Identify which cell holds the provided text, then report its [X, Y] central coordinate. 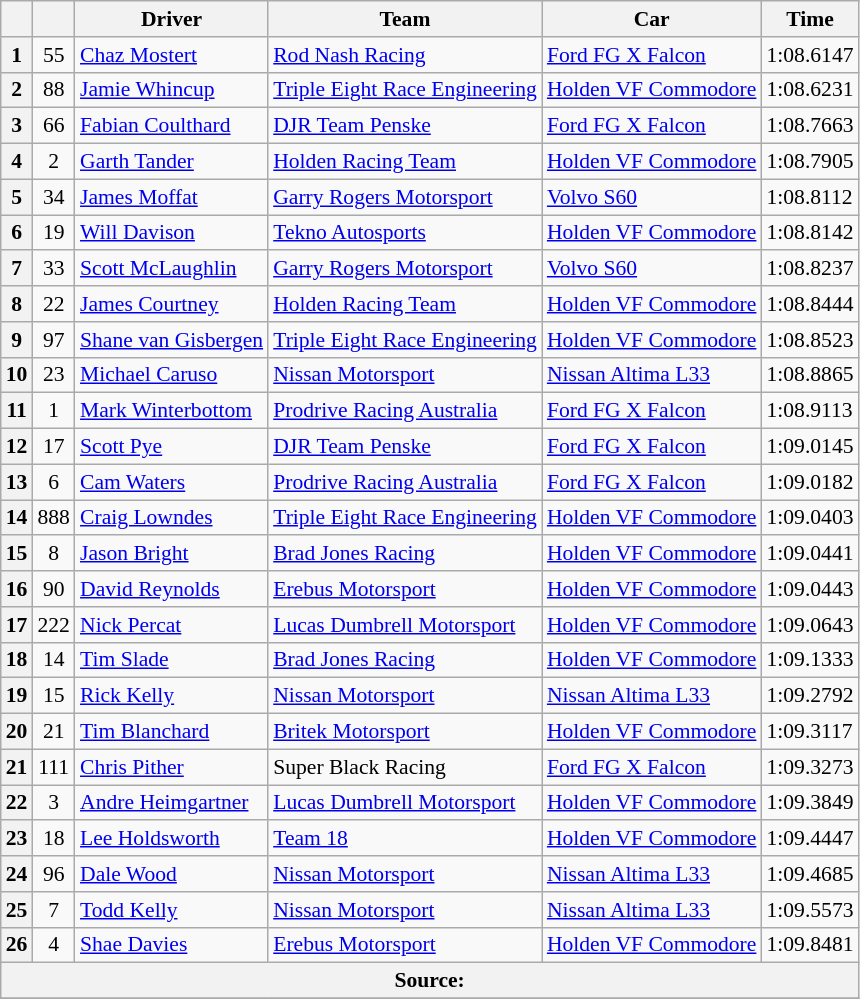
Tim Blanchard [172, 732]
1:08.8237 [810, 269]
Super Black Racing [405, 767]
1:08.8142 [810, 233]
96 [54, 874]
Michael Caruso [172, 375]
25 [17, 910]
Andre Heimgartner [172, 803]
Dale Wood [172, 874]
Todd Kelly [172, 910]
Craig Lowndes [172, 518]
1:08.9113 [810, 411]
David Reynolds [172, 589]
1:09.0443 [810, 589]
Lee Holdsworth [172, 839]
1:08.6231 [810, 90]
1:09.3273 [810, 767]
888 [54, 518]
Driver [172, 19]
66 [54, 126]
Garth Tander [172, 162]
James Moffat [172, 197]
1:09.3117 [810, 732]
Rod Nash Racing [405, 55]
Team 18 [405, 839]
Scott Pye [172, 447]
1:08.6147 [810, 55]
111 [54, 767]
9 [17, 340]
1:09.4447 [810, 839]
11 [17, 411]
Shane van Gisbergen [172, 340]
Chaz Mostert [172, 55]
Nick Percat [172, 625]
88 [54, 90]
Tekno Autosports [405, 233]
1:09.0182 [810, 482]
5 [17, 197]
Chris Pither [172, 767]
1:09.0441 [810, 554]
1:08.8444 [810, 304]
Fabian Coulthard [172, 126]
1:09.0643 [810, 625]
24 [17, 874]
Jamie Whincup [172, 90]
1:09.3849 [810, 803]
Britek Motorsport [405, 732]
16 [17, 589]
Shae Davies [172, 945]
Rick Kelly [172, 696]
1:09.8481 [810, 945]
33 [54, 269]
222 [54, 625]
1:09.4685 [810, 874]
1:09.1333 [810, 660]
34 [54, 197]
1:08.7663 [810, 126]
Jason Bright [172, 554]
1:08.8865 [810, 375]
12 [17, 447]
Tim Slade [172, 660]
Mark Winterbottom [172, 411]
1:09.0403 [810, 518]
1:09.0145 [810, 447]
Time [810, 19]
55 [54, 55]
90 [54, 589]
Scott McLaughlin [172, 269]
James Courtney [172, 304]
20 [17, 732]
Team [405, 19]
26 [17, 945]
Source: [430, 981]
Will Davison [172, 233]
Cam Waters [172, 482]
10 [17, 375]
1:08.8523 [810, 340]
1:09.5573 [810, 910]
1:09.2792 [810, 696]
1:08.7905 [810, 162]
97 [54, 340]
Car [652, 19]
13 [17, 482]
1:08.8112 [810, 197]
